Return the (x, y) coordinate for the center point of the cell that contains the specified text.  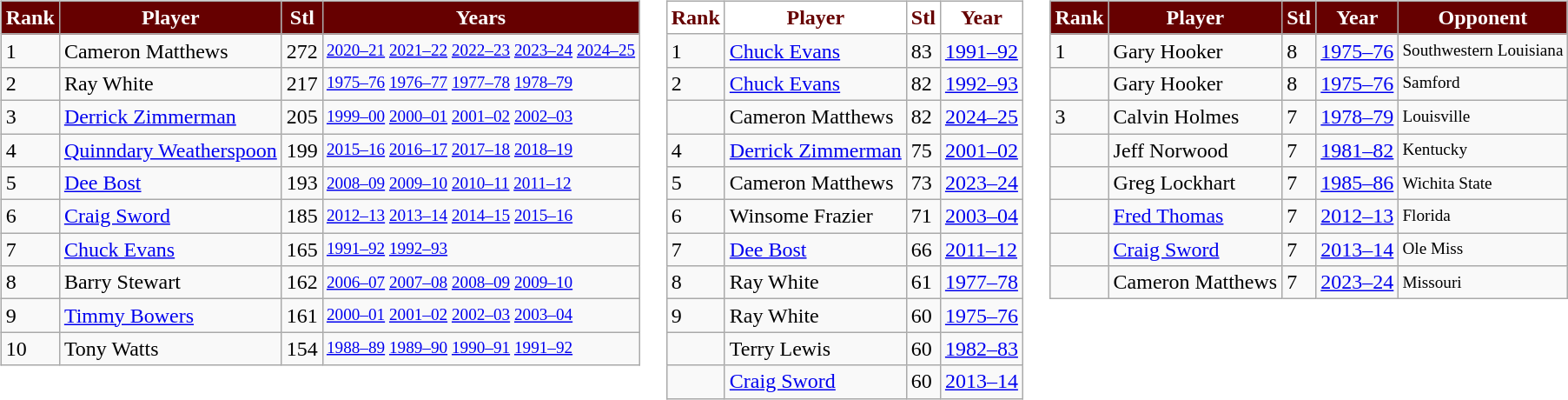
Samford (1483, 83)
1999–00 2000–01 2001–02 2002–03 (480, 117)
Fred Thomas (1195, 217)
Winsome Frazier (815, 217)
Quinndary Weatherspoon (170, 150)
Jeff Norwood (1195, 150)
Terry Lewis (815, 349)
61 (923, 283)
1991–92 1992–93 (480, 250)
2003–04 (982, 217)
1988–89 1989–90 1990–91 1991–92 (480, 349)
Calvin Holmes (1195, 117)
1977–78 (982, 283)
165 (302, 250)
2011–12 (982, 250)
217 (302, 83)
71 (923, 217)
1991–92 (982, 50)
Missouri (1483, 283)
1975–76 1976–77 1977–78 1978–79 (480, 83)
1992–93 (982, 83)
2012–13 2013–14 2014–15 2015–16 (480, 217)
Louisville (1483, 117)
2001–02 (982, 150)
73 (923, 183)
162 (302, 283)
75 (923, 150)
Opponent (1483, 17)
1985–86 (1357, 183)
2015–16 2016–17 2017–18 2018–19 (480, 150)
272 (302, 50)
Years (480, 17)
205 (302, 117)
154 (302, 349)
199 (302, 150)
2008–09 2009–10 2010–11 2011–12 (480, 183)
185 (302, 217)
193 (302, 183)
2012–13 (1357, 217)
2024–25 (982, 117)
Wichita State (1483, 183)
161 (302, 316)
Florida (1483, 217)
Southwestern Louisiana (1483, 50)
66 (923, 250)
Kentucky (1483, 150)
10 (30, 349)
2000–01 2001–02 2002–03 2003–04 (480, 316)
Barry Stewart (170, 283)
1982–83 (982, 349)
Timmy Bowers (170, 316)
1981–82 (1357, 150)
2006–07 2007–08 2008–09 2009–10 (480, 283)
Ole Miss (1483, 250)
2020–21 2021–22 2022–23 2023–24 2024–25 (480, 50)
83 (923, 50)
Greg Lockhart (1195, 183)
1978–79 (1357, 117)
Tony Watts (170, 349)
